Detect which cell encompasses the target text, then output its [X, Y] center coordinate. 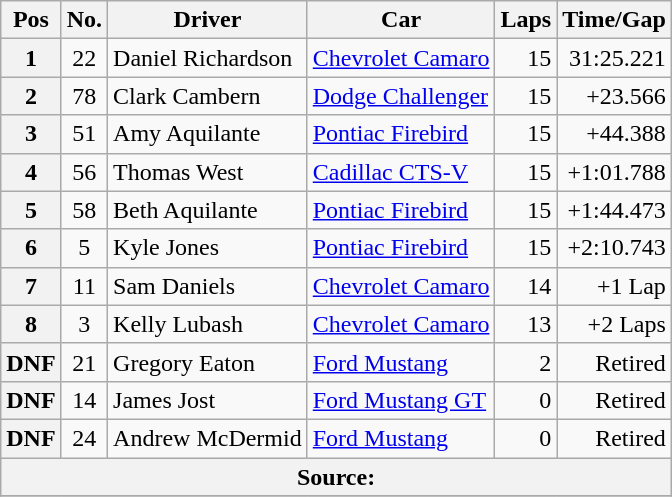
51 [84, 134]
13 [526, 324]
Kelly Lubash [208, 324]
56 [84, 172]
31:25.221 [614, 58]
Ford Mustang GT [401, 400]
Andrew McDermid [208, 438]
+1 Lap [614, 286]
Source: [336, 477]
6 [31, 248]
4 [31, 172]
21 [84, 362]
Daniel Richardson [208, 58]
Clark Cambern [208, 96]
Driver [208, 20]
Dodge Challenger [401, 96]
Beth Aquilante [208, 210]
James Jost [208, 400]
7 [31, 286]
Amy Aquilante [208, 134]
Pos [31, 20]
1 [31, 58]
Cadillac CTS-V [401, 172]
Kyle Jones [208, 248]
+2:10.743 [614, 248]
+23.566 [614, 96]
Time/Gap [614, 20]
Thomas West [208, 172]
Gregory Eaton [208, 362]
8 [31, 324]
11 [84, 286]
22 [84, 58]
24 [84, 438]
+2 Laps [614, 324]
+1:01.788 [614, 172]
Laps [526, 20]
+44.388 [614, 134]
78 [84, 96]
Sam Daniels [208, 286]
58 [84, 210]
Car [401, 20]
No. [84, 20]
+1:44.473 [614, 210]
